Provide the (x, y) coordinate of the cell's center where the given text is located.  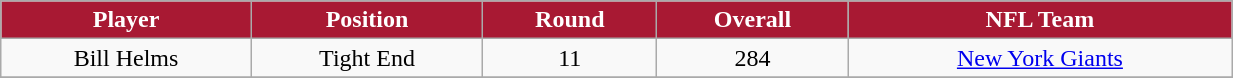
Player (126, 20)
New York Giants (1040, 58)
284 (752, 58)
Round (570, 20)
11 (570, 58)
Tight End (366, 58)
Bill Helms (126, 58)
NFL Team (1040, 20)
Overall (752, 20)
Position (366, 20)
